From the cell containing the given text, extract its center point as [X, Y] coordinate. 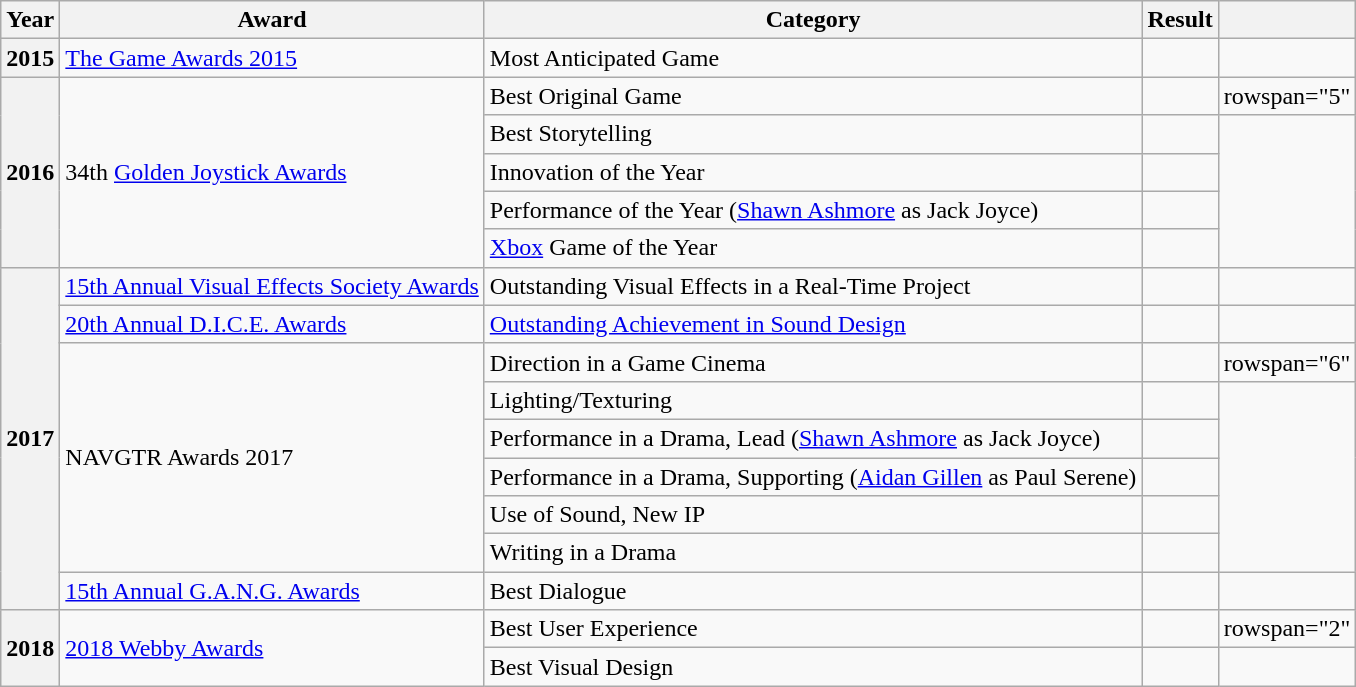
Most Anticipated Game [813, 58]
2016 [30, 172]
2018 Webby Awards [272, 648]
Best Dialogue [813, 591]
15th Annual Visual Effects Society Awards [272, 286]
rowspan="2" [1287, 629]
2015 [30, 58]
The Game Awards 2015 [272, 58]
Result [1180, 20]
Performance in a Drama, Supporting (Aidan Gillen as Paul Serene) [813, 477]
Year [30, 20]
Xbox Game of the Year [813, 248]
Lighting/Texturing [813, 400]
34th Golden Joystick Awards [272, 172]
Performance in a Drama, Lead (Shawn Ashmore as Jack Joyce) [813, 438]
2017 [30, 438]
15th Annual G.A.N.G. Awards [272, 591]
Performance of the Year (Shawn Ashmore as Jack Joyce) [813, 210]
NAVGTR Awards 2017 [272, 457]
Outstanding Visual Effects in a Real-Time Project [813, 286]
20th Annual D.I.C.E. Awards [272, 324]
Innovation of the Year [813, 172]
rowspan="6" [1287, 362]
Outstanding Achievement in Sound Design [813, 324]
Best Original Game [813, 96]
Use of Sound, New IP [813, 515]
2018 [30, 648]
Best Storytelling [813, 134]
Award [272, 20]
Category [813, 20]
Best User Experience [813, 629]
rowspan="5" [1287, 96]
Best Visual Design [813, 667]
Writing in a Drama [813, 553]
Direction in a Game Cinema [813, 362]
